Output the [x, y] coordinate of the center of the cell containing the given text.  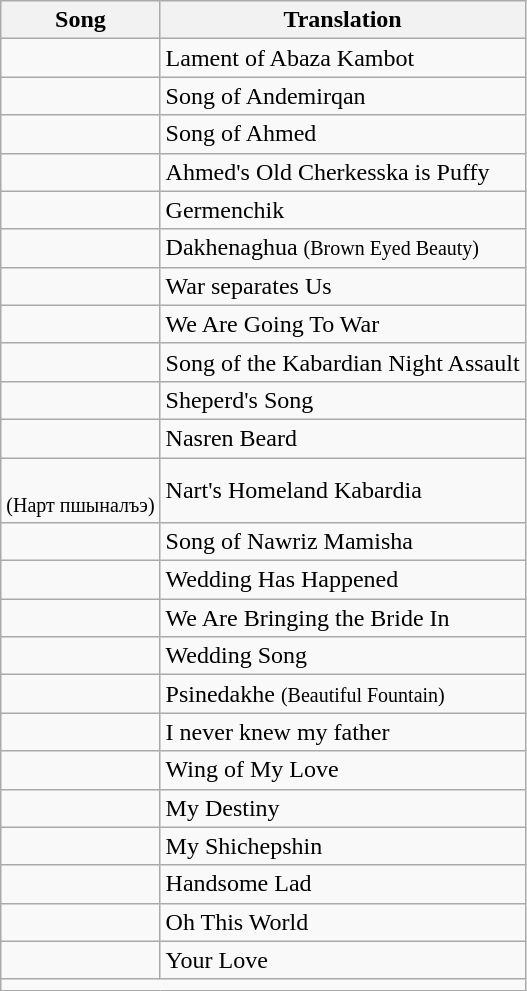
Dakhenaghua (Brown Eyed Beauty) [342, 248]
Song of Andemirqan [342, 96]
Translation [342, 20]
War separates Us [342, 286]
Oh This World [342, 922]
Song of the Kabardian Night Assault [342, 362]
Sheperd's Song [342, 400]
Psinedakhe (Beautiful Fountain) [342, 694]
(Нарт пшыналъэ) [80, 490]
We Are Going To War [342, 324]
Nart's Homeland Kabardia [342, 490]
Song [80, 20]
My Shichepshin [342, 846]
Your Love [342, 960]
Wing of My Love [342, 770]
Nasren Beard [342, 438]
Wedding Has Happened [342, 580]
Song of Ahmed [342, 134]
Handsome Lad [342, 884]
Song of Nawriz Mamisha [342, 542]
Ahmed's Old Cherkesska is Puffy [342, 172]
Germenchik [342, 210]
My Destiny [342, 808]
Wedding Song [342, 656]
Lament of Abaza Kambot [342, 58]
We Are Bringing the Bride In [342, 618]
I never knew my father [342, 732]
